From the cell containing the given text, extract its center point as (x, y) coordinate. 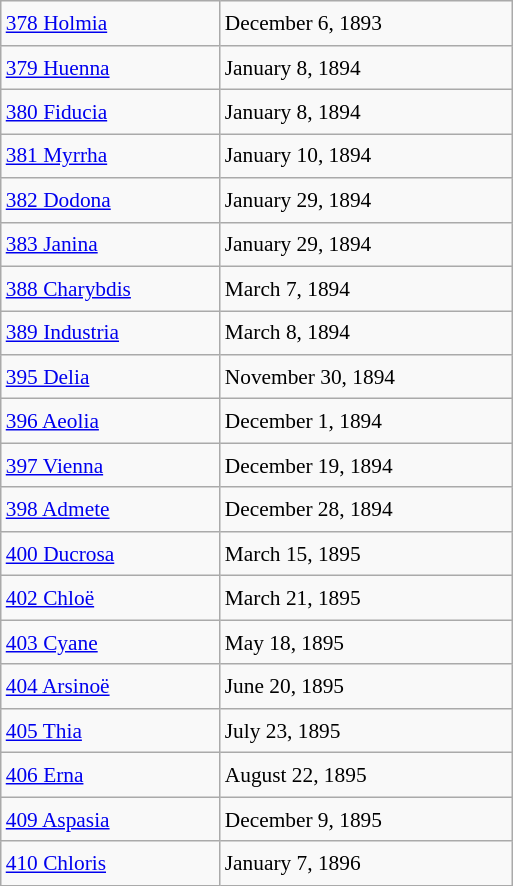
May 18, 1895 (366, 642)
382 Dodona (110, 200)
December 6, 1893 (366, 23)
383 Janina (110, 244)
406 Erna (110, 775)
379 Huenna (110, 67)
398 Admete (110, 509)
409 Aspasia (110, 819)
380 Fiducia (110, 112)
December 9, 1895 (366, 819)
378 Holmia (110, 23)
381 Myrrha (110, 156)
July 23, 1895 (366, 730)
December 28, 1894 (366, 509)
404 Arsinoë (110, 686)
397 Vienna (110, 465)
January 7, 1896 (366, 863)
395 Delia (110, 377)
410 Chloris (110, 863)
389 Industria (110, 333)
November 30, 1894 (366, 377)
March 7, 1894 (366, 288)
March 15, 1895 (366, 554)
March 8, 1894 (366, 333)
403 Cyane (110, 642)
March 21, 1895 (366, 598)
402 Chloë (110, 598)
December 19, 1894 (366, 465)
400 Ducrosa (110, 554)
388 Charybdis (110, 288)
December 1, 1894 (366, 421)
June 20, 1895 (366, 686)
August 22, 1895 (366, 775)
January 10, 1894 (366, 156)
396 Aeolia (110, 421)
405 Thia (110, 730)
